Search for the cell housing the specified text and yield its (x, y) center coordinate. 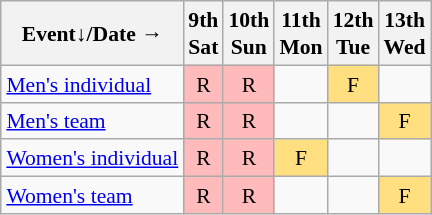
Men's individual (92, 84)
13thWed (405, 33)
12thTue (354, 33)
Event↓/Date → (92, 33)
11thMon (300, 33)
10thSun (248, 33)
Women's individual (92, 158)
9thSat (203, 33)
Men's team (92, 120)
Women's team (92, 194)
